Detect which cell encompasses the target text, then output its [X, Y] center coordinate. 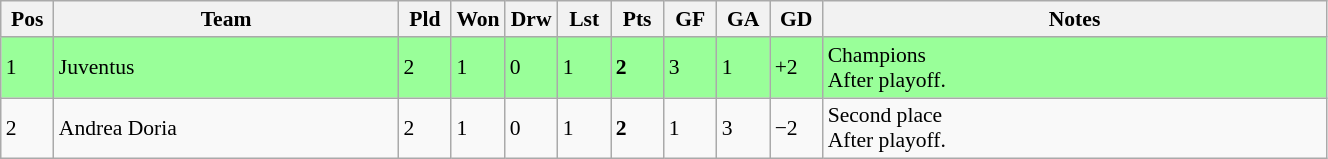
GA [744, 19]
Pld [424, 19]
Lst [584, 19]
Drw [532, 19]
Notes [1075, 19]
Won [478, 19]
Pos [28, 19]
Juventus [226, 68]
Second placeAfter playoff. [1075, 128]
+2 [796, 68]
−2 [796, 128]
Andrea Doria [226, 128]
Pts [638, 19]
GF [690, 19]
GD [796, 19]
ChampionsAfter playoff. [1075, 68]
Team [226, 19]
